For the text-containing cell, return its midpoint in [x, y] coordinate format. 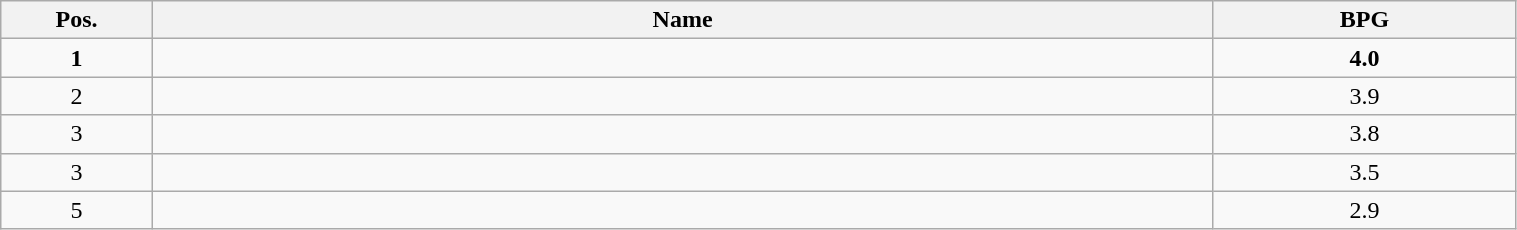
4.0 [1364, 58]
5 [77, 210]
Name [682, 20]
BPG [1364, 20]
3.5 [1364, 172]
Pos. [77, 20]
3.8 [1364, 134]
1 [77, 58]
2 [77, 96]
3.9 [1364, 96]
2.9 [1364, 210]
